For the text-containing cell, return its midpoint in (x, y) coordinate format. 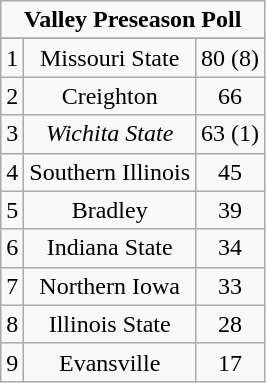
33 (230, 286)
Northern Iowa (110, 286)
Bradley (110, 210)
66 (230, 96)
17 (230, 362)
8 (12, 324)
28 (230, 324)
34 (230, 248)
80 (8) (230, 58)
2 (12, 96)
Missouri State (110, 58)
45 (230, 172)
6 (12, 248)
5 (12, 210)
Valley Preseason Poll (133, 20)
63 (1) (230, 134)
Illinois State (110, 324)
1 (12, 58)
Indiana State (110, 248)
Wichita State (110, 134)
3 (12, 134)
Southern Illinois (110, 172)
39 (230, 210)
7 (12, 286)
4 (12, 172)
9 (12, 362)
Evansville (110, 362)
Creighton (110, 96)
